Pinpoint the cell where the given text exists, returning its (x, y) midpoint coordinate. 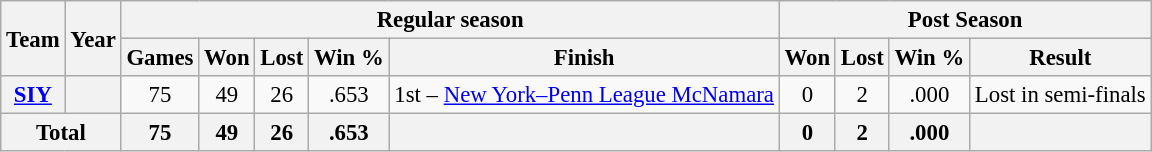
Team (33, 38)
Games (160, 58)
Post Season (965, 20)
SIY (33, 95)
Finish (584, 58)
Total (61, 133)
Regular season (450, 20)
Result (1060, 58)
1st – New York–Penn League McNamara (584, 95)
Year (93, 38)
Lost in semi-finals (1060, 95)
